Return [x, y] of the center of cell containing provided text 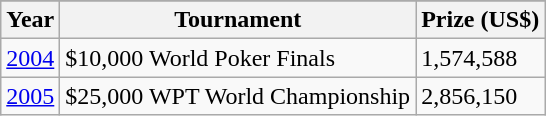
$10,000 World Poker Finals [238, 58]
Prize (US$) [480, 20]
1,574,588 [480, 58]
2,856,150 [480, 96]
2005 [30, 96]
2004 [30, 58]
Year [30, 20]
$25,000 WPT World Championship [238, 96]
Tournament [238, 20]
